Detect which cell encompasses the target text, then output its [x, y] center coordinate. 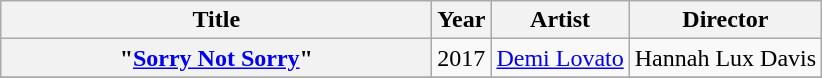
Year [462, 20]
Hannah Lux Davis [725, 58]
Title [216, 20]
Artist [560, 20]
Demi Lovato [560, 58]
"Sorry Not Sorry" [216, 58]
2017 [462, 58]
Director [725, 20]
